Return (X, Y) of the center of cell containing provided text 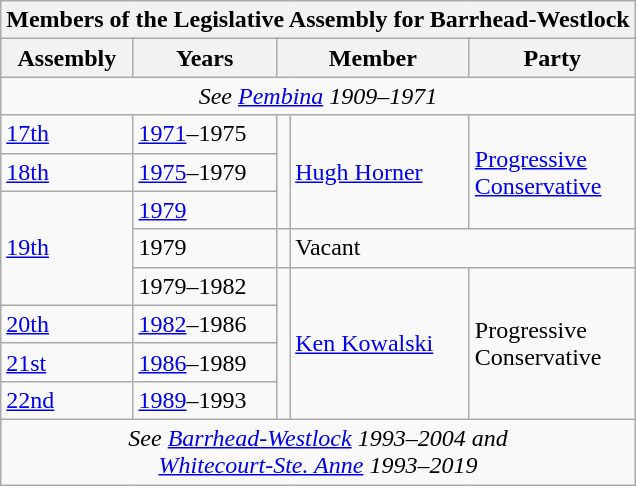
1979–1982 (204, 286)
1982–1986 (204, 324)
18th (67, 172)
1971–1975 (204, 134)
Ken Kowalski (380, 343)
Party (552, 58)
See Pembina 1909–1971 (318, 96)
1975–1979 (204, 172)
1989–1993 (204, 400)
1986–1989 (204, 362)
17th (67, 134)
Member (372, 58)
See Barrhead-Westlock 1993–2004 and Whitecourt-Ste. Anne 1993–2019 (318, 452)
19th (67, 248)
21st (67, 362)
Years (204, 58)
Hugh Horner (380, 172)
Members of the Legislative Assembly for Barrhead-Westlock (318, 20)
Assembly (67, 58)
22nd (67, 400)
Vacant (463, 248)
20th (67, 324)
